Search for the cell housing the specified text and yield its (x, y) center coordinate. 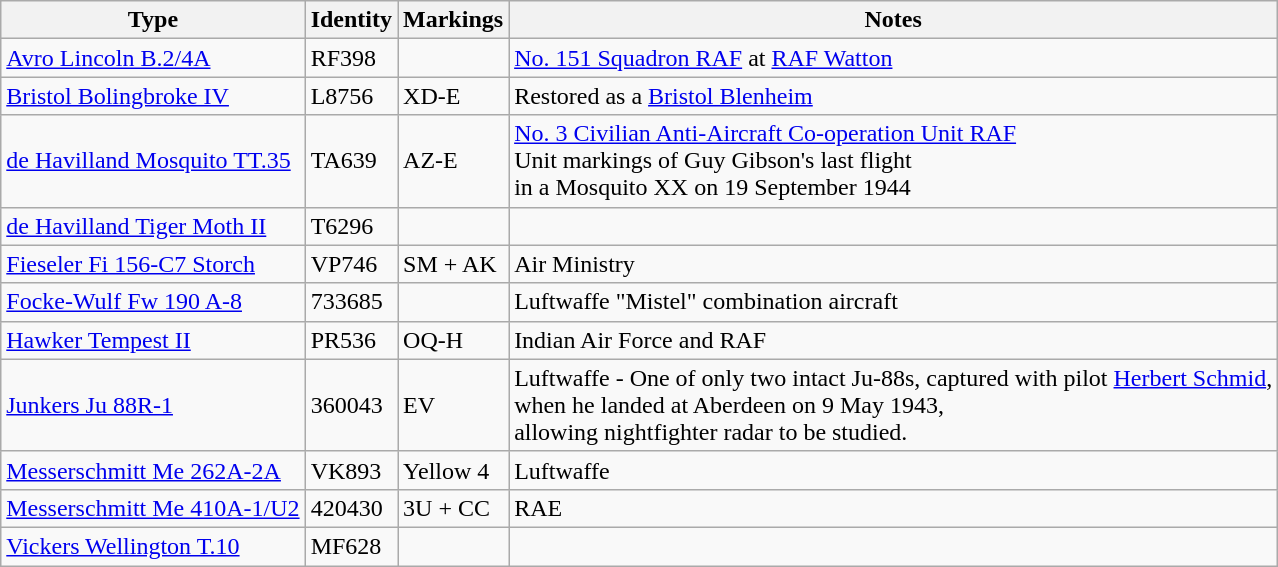
de Havilland Mosquito TT.35 (153, 161)
Air Ministry (894, 264)
EV (454, 405)
Luftwaffe (894, 470)
Fieseler Fi 156-C7 Storch (153, 264)
SM + AK (454, 264)
733685 (351, 302)
de Havilland Tiger Moth II (153, 226)
Luftwaffe "Mistel" combination aircraft (894, 302)
3U + CC (454, 508)
No. 151 Squadron RAF at RAF Watton (894, 58)
PR536 (351, 340)
Junkers Ju 88R-1 (153, 405)
Bristol Bolingbroke IV (153, 96)
Yellow 4 (454, 470)
No. 3 Civilian Anti-Aircraft Co-operation Unit RAFUnit markings of Guy Gibson's last flight in a Mosquito XX on 19 September 1944 (894, 161)
VP746 (351, 264)
MF628 (351, 546)
Restored as a Bristol Blenheim (894, 96)
RAE (894, 508)
Avro Lincoln B.2/4A (153, 58)
OQ-H (454, 340)
Indian Air Force and RAF (894, 340)
RF398 (351, 58)
420430 (351, 508)
L8756 (351, 96)
Focke-Wulf Fw 190 A-8 (153, 302)
AZ-E (454, 161)
VK893 (351, 470)
Messerschmitt Me 262A-2A (153, 470)
Messerschmitt Me 410A-1/U2 (153, 508)
XD-E (454, 96)
360043 (351, 405)
T6296 (351, 226)
TA639 (351, 161)
Hawker Tempest II (153, 340)
Markings (454, 20)
Identity (351, 20)
Notes (894, 20)
Vickers Wellington T.10 (153, 546)
Type (153, 20)
